For the text-containing cell, return its midpoint in [X, Y] coordinate format. 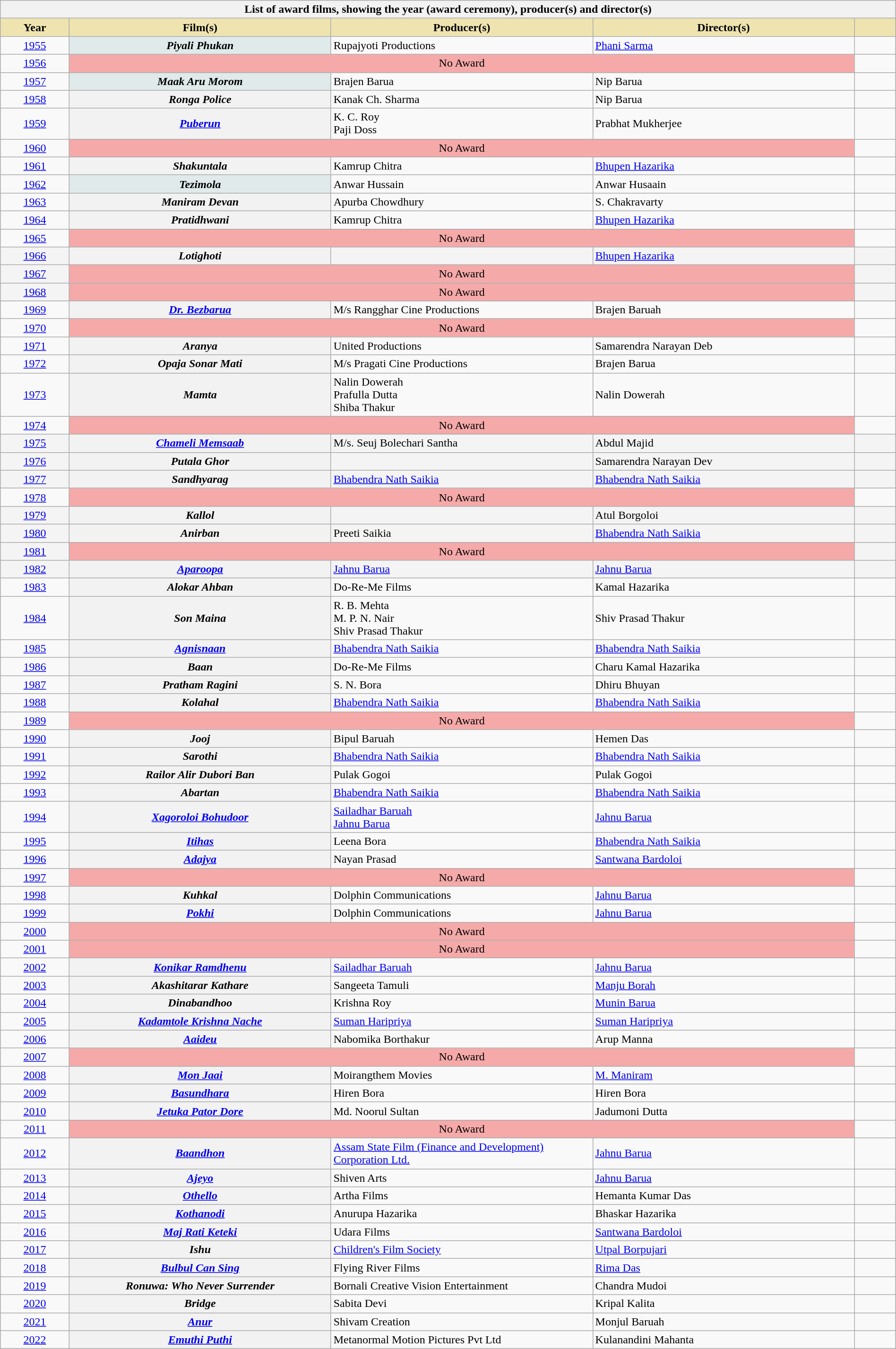
Moirangthem Movies [462, 1075]
Kallol [200, 515]
Maniram Devan [200, 202]
Assam State Film (Finance and Development) Corporation Ltd. [462, 1153]
M/s Rangghar Cine Productions [462, 310]
Akashitarar Kathare [200, 985]
1999 [35, 913]
Sangeeta Tamuli [462, 985]
1961 [35, 166]
Kadamtole Krishna Nache [200, 1021]
Xagoroloi Bohudoor [200, 816]
Director(s) [724, 27]
Anurupa Hazarika [462, 1214]
Bulbul Can Sing [200, 1268]
1986 [35, 667]
Emuthi Puthi [200, 1340]
1990 [35, 739]
Flying River Films [462, 1268]
Artha Films [462, 1196]
Bornali Creative Vision Entertainment [462, 1286]
1966 [35, 256]
Samarendra Narayan Dev [724, 461]
Producer(s) [462, 27]
Baan [200, 667]
2018 [35, 1268]
1976 [35, 461]
Kamal Hazarika [724, 587]
1975 [35, 443]
Tezimola [200, 184]
Agnisnaan [200, 649]
Rupajyoti Productions [462, 45]
1997 [35, 877]
2004 [35, 1003]
List of award films, showing the year (award ceremony), producer(s) and director(s) [448, 9]
2021 [35, 1322]
Udara Films [462, 1232]
Pokhi [200, 913]
Abartan [200, 792]
Aparoopa [200, 569]
Ishu [200, 1250]
2022 [35, 1340]
1956 [35, 63]
Shiv Prasad Thakur [724, 618]
2020 [35, 1304]
1992 [35, 774]
Sabita Devi [462, 1304]
Film(s) [200, 27]
M/s. Seuj Bolechari Santha [462, 443]
United Productions [462, 346]
R. B. MehtaM. P. N. NairShiv Prasad Thakur [462, 618]
2001 [35, 949]
Children's Film Society [462, 1250]
1955 [35, 45]
S. N. Bora [462, 685]
Krishna Roy [462, 1003]
1958 [35, 99]
Konikar Ramdhenu [200, 967]
Baandhon [200, 1153]
1993 [35, 792]
Charu Kamal Hazarika [724, 667]
1968 [35, 292]
Itihas [200, 841]
Son Maina [200, 618]
Shivam Creation [462, 1322]
Metanormal Motion Pictures Pvt Ltd [462, 1340]
Puberun [200, 124]
Lotighoti [200, 256]
Jadumoni Dutta [724, 1111]
1998 [35, 895]
S. Chakravarty [724, 202]
M/s Pragati Cine Productions [462, 364]
1969 [35, 310]
Nayan Prasad [462, 859]
2016 [35, 1232]
Opaja Sonar Mati [200, 364]
Aaideu [200, 1039]
Anwar Hussain [462, 184]
2012 [35, 1153]
2008 [35, 1075]
1989 [35, 721]
1982 [35, 569]
Kuhkal [200, 895]
Chameli Memsaab [200, 443]
1994 [35, 816]
2007 [35, 1057]
Nalin Dowerah [724, 395]
Monjul Baruah [724, 1322]
1981 [35, 551]
Prabhat Mukherjee [724, 124]
1983 [35, 587]
Maj Rati Keteki [200, 1232]
1973 [35, 395]
2005 [35, 1021]
Ronga Police [200, 99]
1991 [35, 756]
Railor Alir Dubori Ban [200, 774]
Abdul Majid [724, 443]
1971 [35, 346]
Piyali Phukan [200, 45]
Sarothi [200, 756]
Hemanta Kumar Das [724, 1196]
Utpal Borpujari [724, 1250]
Md. Noorul Sultan [462, 1111]
Othello [200, 1196]
1985 [35, 649]
2014 [35, 1196]
Anur [200, 1322]
2010 [35, 1111]
K. C. RoyPaji Doss [462, 124]
Munin Barua [724, 1003]
2017 [35, 1250]
Bridge [200, 1304]
Bipul Baruah [462, 739]
Kripal Kalita [724, 1304]
1972 [35, 364]
Arup Manna [724, 1039]
2000 [35, 931]
Dhiru Bhuyan [724, 685]
1963 [35, 202]
Jooj [200, 739]
Maak Aru Morom [200, 81]
1960 [35, 148]
1957 [35, 81]
Rima Das [724, 1268]
Shiven Arts [462, 1178]
1964 [35, 220]
Anirban [200, 533]
Ronuwa: Who Never Surrender [200, 1286]
Atul Borgoloi [724, 515]
Preeti Saikia [462, 533]
Manju Borah [724, 985]
1996 [35, 859]
Mamta [200, 395]
Samarendra Narayan Deb [724, 346]
Jetuka Pator Dore [200, 1111]
2013 [35, 1178]
Sandhyarag [200, 479]
1979 [35, 515]
M. Maniram [724, 1075]
Dinabandhoo [200, 1003]
Apurba Chowdhury [462, 202]
Alokar Ahban [200, 587]
1987 [35, 685]
Bhaskar Hazarika [724, 1214]
1974 [35, 425]
Ajeyo [200, 1178]
Shakuntala [200, 166]
Kothanodi [200, 1214]
2006 [35, 1039]
2011 [35, 1129]
2015 [35, 1214]
1978 [35, 497]
1980 [35, 533]
1970 [35, 328]
Leena Bora [462, 841]
1988 [35, 703]
Year [35, 27]
Kulanandini Mahanta [724, 1340]
2002 [35, 967]
Brajen Baruah [724, 310]
Pratham Ragini [200, 685]
1959 [35, 124]
1965 [35, 238]
2003 [35, 985]
Basundhara [200, 1093]
2019 [35, 1286]
1967 [35, 274]
Pratidhwani [200, 220]
1995 [35, 841]
Kanak Ch. Sharma [462, 99]
Chandra Mudoi [724, 1286]
Nalin DowerahPrafulla DuttaShiba Thakur [462, 395]
Putala Ghor [200, 461]
1977 [35, 479]
Anwar Husaain [724, 184]
Nabomika Borthakur [462, 1039]
Adajya [200, 859]
Sailadhar Baruah [462, 967]
Aranya [200, 346]
Sailadhar BaruahJahnu Barua [462, 816]
Dr. Bezbarua [200, 310]
Hemen Das [724, 739]
Kolahal [200, 703]
1984 [35, 618]
1962 [35, 184]
2009 [35, 1093]
Phani Sarma [724, 45]
Mon Jaai [200, 1075]
